Identify which cell holds the provided text, then report its (x, y) central coordinate. 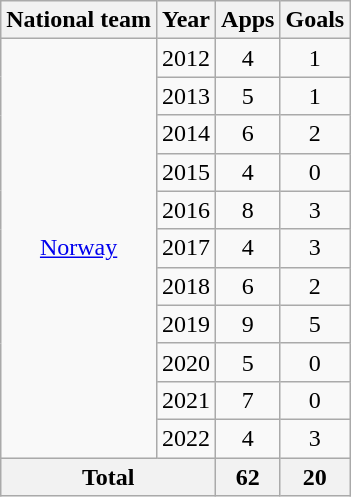
7 (248, 400)
2018 (186, 286)
2013 (186, 96)
Total (108, 477)
2017 (186, 248)
2016 (186, 210)
2012 (186, 58)
8 (248, 210)
Goals (315, 20)
Apps (248, 20)
2019 (186, 324)
National team (79, 20)
2020 (186, 362)
20 (315, 477)
62 (248, 477)
2022 (186, 438)
Year (186, 20)
9 (248, 324)
2015 (186, 172)
2021 (186, 400)
2014 (186, 134)
Norway (79, 248)
